Provide the (X, Y) coordinate of the cell's center where the given text is located.  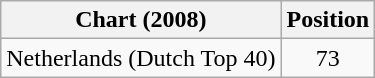
Position (328, 20)
73 (328, 58)
Chart (2008) (141, 20)
Netherlands (Dutch Top 40) (141, 58)
